Provide the [X, Y] coordinate of the cell's center where the given text is located.  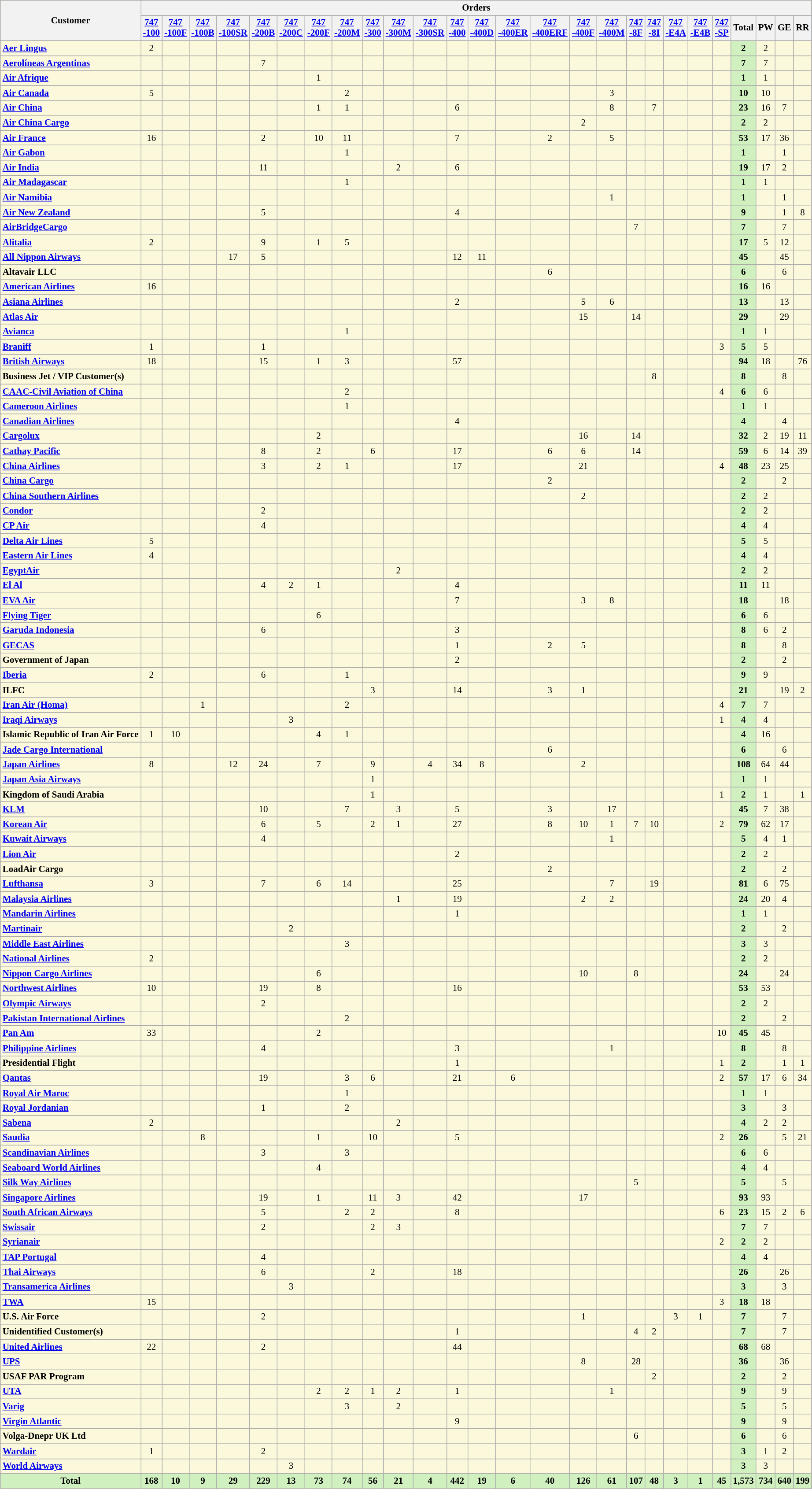
Thai Airways [70, 1272]
Altavair LLC [70, 272]
Royal Air Maroc [70, 1093]
Air Canada [70, 93]
Silk Way Airlines [70, 1182]
UTA [70, 1392]
Aerolíneas Argentinas [70, 63]
76 [802, 362]
747-200B [263, 28]
199 [802, 1481]
PW [766, 28]
TAP Portugal [70, 1257]
American Airlines [70, 287]
747-400 [457, 28]
Delta Air Lines [70, 541]
747-100B [203, 28]
747-100SR [233, 28]
39 [802, 451]
42 [457, 1197]
Aer Lingus [70, 48]
747-300M [399, 28]
EVA Air [70, 600]
126 [583, 1481]
28 [636, 1362]
GE [785, 28]
Kuwait Airways [70, 839]
Kingdom of Saudi Arabia [70, 794]
Volga-Dnepr UK Ltd [70, 1436]
Cameroon Airlines [70, 406]
747-E4A [675, 28]
27 [457, 824]
Syrianair [70, 1242]
22 [151, 1347]
747-100 [151, 28]
China Southern Airlines [70, 496]
38 [785, 809]
Royal Jordanian [70, 1108]
442 [457, 1481]
CP Air [70, 526]
Air Namibia [70, 197]
Eastern Air Lines [70, 556]
Transamerica Airlines [70, 1287]
UPS [70, 1362]
Customer [70, 21]
747-E4B [700, 28]
United Airlines [70, 1347]
Qantas [70, 1078]
75 [785, 884]
62 [766, 824]
Jade Cargo International [70, 750]
Cargolux [70, 436]
Unidentified Customer(s) [70, 1332]
Condor [70, 511]
Garuda Indonesia [70, 630]
747-8I [654, 28]
Nippon Cargo Airlines [70, 974]
Air China [70, 108]
Orders [476, 8]
64 [766, 765]
73 [319, 1481]
Cathay Pacific [70, 451]
734 [766, 1481]
Iberia [70, 675]
Seaboard World Airlines [70, 1168]
Virgin Atlantic [70, 1421]
Air France [70, 138]
168 [151, 1481]
GECAS [70, 645]
Mandarin Airlines [70, 914]
Avianca [70, 332]
Air India [70, 168]
Lufthansa [70, 884]
Canadian Airlines [70, 421]
640 [785, 1481]
Scandinavian Airlines [70, 1153]
Japan Asia Airways [70, 780]
Saudia [70, 1138]
Varig [70, 1407]
747-200C [291, 28]
Government of Japan [70, 660]
74 [347, 1481]
Braniff [70, 347]
94 [743, 362]
U.S. Air Force [70, 1317]
KLM [70, 809]
747-200F [319, 28]
Air China Cargo [70, 123]
World Airways [70, 1466]
ILFC [70, 690]
107 [636, 1481]
Pakistan International Airlines [70, 1018]
Olympic Airways [70, 1004]
Middle East Airlines [70, 944]
El Al [70, 586]
79 [743, 824]
Swissair [70, 1227]
Presidential Flight [70, 1063]
Alitalia [70, 242]
AirBridgeCargo [70, 227]
Air Afrique [70, 78]
747-400F [583, 28]
747-300 [373, 28]
Iran Air (Homa) [70, 705]
59 [743, 451]
108 [743, 765]
747-300SR [430, 28]
Business Jet / VIP Customer(s) [70, 377]
Atlas Air [70, 317]
Air Madagascar [70, 183]
Air New Zealand [70, 212]
Malaysia Airlines [70, 899]
South African Airways [70, 1212]
British Airways [70, 362]
20 [766, 899]
Philippine Airlines [70, 1048]
CAAC-Civil Aviation of China [70, 392]
Korean Air [70, 824]
747-400ER [513, 28]
229 [263, 1481]
China Airlines [70, 466]
Martinair [70, 929]
Asiana Airlines [70, 302]
Pan Am [70, 1033]
747-200M [347, 28]
National Airlines [70, 959]
EgyptAir [70, 571]
Sabena [70, 1123]
747-SP [721, 28]
56 [373, 1481]
USAF PAR Program [70, 1377]
Lion Air [70, 854]
1,573 [743, 1481]
Singapore Airlines [70, 1197]
Iraqi Airways [70, 720]
747-8F [636, 28]
32 [743, 436]
All Nippon Airways [70, 257]
China Cargo [70, 481]
Islamic Republic of Iran Air Force [70, 735]
Flying Tiger [70, 615]
747-400ERF [550, 28]
LoadAir Cargo [70, 869]
81 [743, 884]
TWA [70, 1302]
Northwest Airlines [70, 989]
747-400M [612, 28]
Air Gabon [70, 153]
747-100F [175, 28]
40 [550, 1481]
61 [612, 1481]
RR [802, 28]
Wardair [70, 1451]
33 [151, 1033]
747-400D [482, 28]
Japan Airlines [70, 765]
